Provide the [x, y] coordinate of the cell's center where the given text is located.  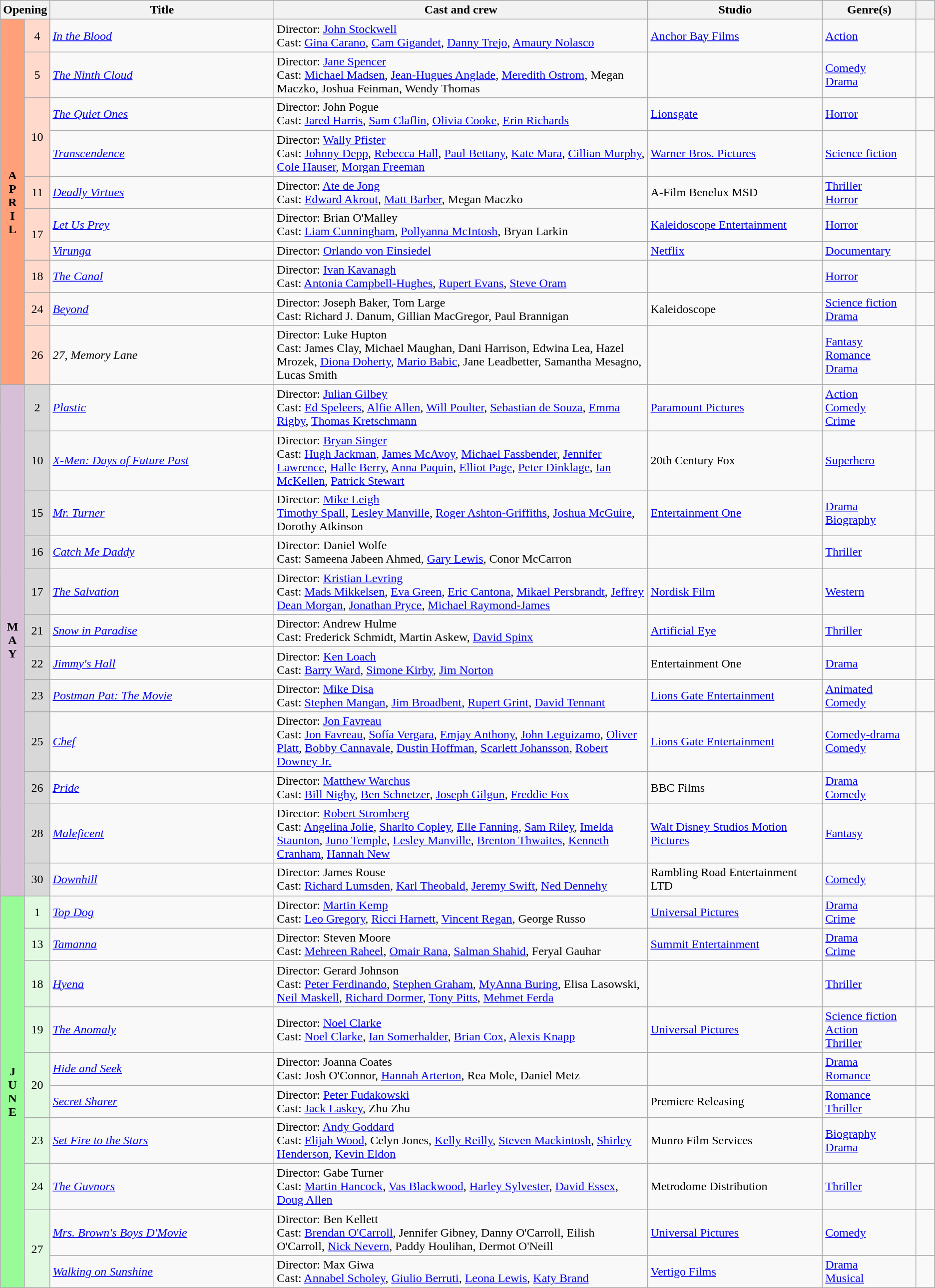
Secret Sharer [162, 1101]
Mrs. Brown's Boys D'Movie [162, 1233]
Director: Brian O'Malley Cast: Liam Cunningham, Pollyanna McIntosh, Bryan Larkin [461, 225]
Walking on Sunshine [162, 1272]
Western [869, 592]
Director: Ivan Kavanagh Cast: Antonia Campbell-Hughes, Rupert Evans, Steve Oram [461, 277]
Science fiction [869, 153]
Documentary [869, 251]
Beyond [162, 309]
Comedy-drama Comedy [869, 742]
27 [37, 1249]
Drama Comedy [869, 788]
MAY [13, 640]
Netflix [735, 251]
Premiere Releasing [735, 1101]
Director: Wally Pfister Cast: Johnny Depp, Rebecca Hall, Paul Bettany, Kate Mara, Cillian Murphy, Cole Hauser, Morgan Freeman [461, 153]
Director: Andrew Hulme Cast: Frederick Schmidt, Martin Askew, David Spinx [461, 631]
11 [37, 193]
Fantasy [869, 834]
Director: Ken Loach Cast: Barry Ward, Simone Kirby, Jim Norton [461, 663]
BBC Films [735, 788]
Director: John Pogue Cast: Jared Harris, Sam Claflin, Olivia Cooke, Erin Richards [461, 114]
Rambling Road Entertainment LTD [735, 880]
Fantasy Romance Drama [869, 354]
Warner Bros. Pictures [735, 153]
Superhero [869, 460]
Director: Max Giwa Cast: Annabel Scholey, Giulio Berruti, Leona Lewis, Katy Brand [461, 1272]
Director: Orlando von Einsiedel [461, 251]
Plastic [162, 407]
Comedy Drama [869, 75]
The Quiet Ones [162, 114]
Director: James Rouse Cast: Richard Lumsden, Karl Theobald, Jeremy Swift, Ned Dennehy [461, 880]
Director: Julian Gilbey Cast: Ed Speleers, Alfie Allen, Will Poulter, Sebastian de Souza, Emma Rigby, Thomas Kretschmann [461, 407]
2 [37, 407]
Chef [162, 742]
Drama Musical [869, 1272]
Metrodome Distribution [735, 1187]
J U N E [13, 1092]
Director: Daniel Wolfe Cast: Sameena Jabeen Ahmed, Gary Lewis, Conor McCarron [461, 552]
Catch Me Daddy [162, 552]
Virunga [162, 251]
Director: Noel Clarke Cast: Noel Clarke, Ian Somerhalder, Brian Cox, Alexis Knapp [461, 1029]
Mr. Turner [162, 513]
1 [37, 912]
Postman Pat: The Movie [162, 696]
Director: Peter Fudakowski Cast: Jack Laskey, Zhu Zhu [461, 1101]
Animated Comedy [869, 696]
Deadly Virtues [162, 193]
Walt Disney Studios Motion Pictures [735, 834]
Cast and crew [461, 10]
16 [37, 552]
22 [37, 663]
Director: Ate de Jong Cast: Edward Akrout, Matt Barber, Megan Maczko [461, 193]
Title [162, 10]
20th Century Fox [735, 460]
Director: Joanna Coates Cast: Josh O'Connor, Hannah Arterton, Rea Mole, Daniel Metz [461, 1068]
20 [37, 1085]
Director: Mike Disa Cast: Stephen Mangan, Jim Broadbent, Rupert Grint, David Tennant [461, 696]
Director: Gabe Turner Cast: Martin Hancock, Vas Blackwood, Harley Sylvester, David Essex, Doug Allen [461, 1187]
Drama Romance [869, 1068]
Hyena [162, 983]
The Ninth Cloud [162, 75]
Maleficent [162, 834]
Nordisk Film [735, 592]
Director: Jane Spencer Cast: Michael Madsen, Jean-Hugues Anglade, Meredith Ostrom, Megan Maczko, Joshua Feinman, Wendy Thomas [461, 75]
Snow in Paradise [162, 631]
Lionsgate [735, 114]
Hide and Seek [162, 1068]
A-Film Benelux MSD [735, 193]
Director: Matthew Warchus Cast: Bill Nighy, Ben Schnetzer, Joseph Gilgun, Freddie Fox [461, 788]
Tamanna [162, 945]
Pride [162, 788]
Top Dog [162, 912]
X-Men: Days of Future Past [162, 460]
Director: Steven Moore Cast: Mehreen Raheel, Omair Rana, Salman Shahid, Feryal Gauhar [461, 945]
Genre(s) [869, 10]
The Canal [162, 277]
Science fiction Drama [869, 309]
The Salvation [162, 592]
Thriller Horror [869, 193]
Opening [25, 10]
13 [37, 945]
Romance Thriller [869, 1101]
Munro Film Services [735, 1141]
Director: John Stockwell Cast: Gina Carano, Cam Gigandet, Danny Trejo, Amaury Nolasco [461, 36]
30 [37, 880]
Kaleidoscope Entertainment [735, 225]
Director: Mike Leigh Timothy Spall, Lesley Manville, Roger Ashton-Griffiths, Joshua McGuire, Dorothy Atkinson [461, 513]
Summit Entertainment [735, 945]
Anchor Bay Films [735, 36]
Director: Joseph Baker, Tom Large Cast: Richard J. Danum, Gillian MacGregor, Paul Brannigan [461, 309]
28 [37, 834]
15 [37, 513]
Director: Martin Kemp Cast: Leo Gregory, Ricci Harnett, Vincent Regan, George Russo [461, 912]
25 [37, 742]
Kaleidoscope [735, 309]
The Guvnors [162, 1187]
Set Fire to the Stars [162, 1141]
Paramount Pictures [735, 407]
APRIL [13, 202]
27, Memory Lane [162, 354]
Action Comedy Crime [869, 407]
19 [37, 1029]
Let Us Prey [162, 225]
Action [869, 36]
21 [37, 631]
4 [37, 36]
Biography Drama [869, 1141]
5 [37, 75]
Drama Biography [869, 513]
Director: Ben Kellett Cast: Brendan O'Carroll, Jennifer Gibney, Danny O'Carroll, Eilish O'Carroll, Nick Nevern, Paddy Houlihan, Dermot O'Neill [461, 1233]
Transcendence [162, 153]
Jimmy's Hall [162, 663]
Artificial Eye [735, 631]
Science fiction Action Thriller [869, 1029]
Studio [735, 10]
Vertigo Films [735, 1272]
Downhill [162, 880]
In the Blood [162, 36]
Director: Andy Goddard Cast: Elijah Wood, Celyn Jones, Kelly Reilly, Steven Mackintosh, Shirley Henderson, Kevin Eldon [461, 1141]
Drama [869, 663]
The Anomaly [162, 1029]
